Provide the [x, y] coordinate of the cell's center where the given text is located.  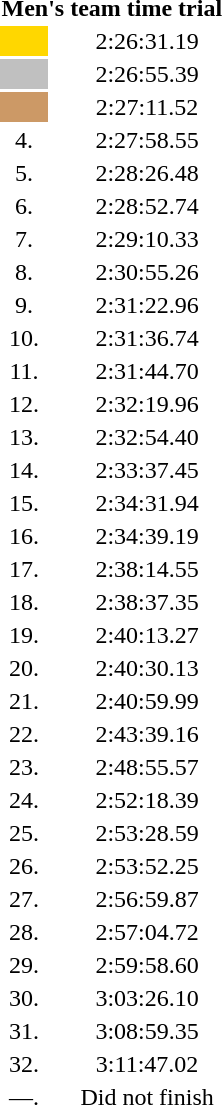
32. [24, 1064]
17. [24, 569]
24. [24, 800]
22. [24, 734]
18. [24, 602]
5. [24, 173]
26. [24, 866]
4. [24, 140]
8. [24, 272]
14. [24, 470]
30. [24, 998]
15. [24, 503]
11. [24, 371]
21. [24, 701]
7. [24, 239]
6. [24, 206]
13. [24, 437]
28. [24, 932]
27. [24, 899]
23. [24, 767]
29. [24, 965]
10. [24, 338]
20. [24, 668]
25. [24, 833]
31. [24, 1031]
16. [24, 536]
19. [24, 635]
12. [24, 404]
9. [24, 305]
